Extract the (x, y) coordinate from the center of the cell holding the provided text.  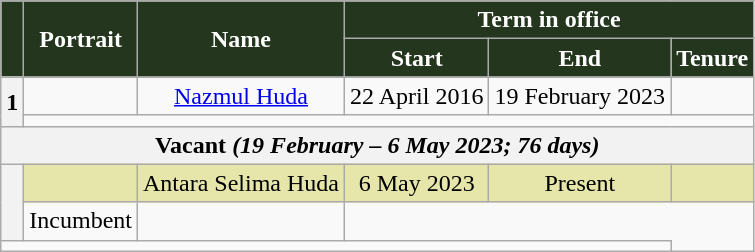
Name (242, 39)
1 (12, 102)
Nazmul Huda (242, 96)
Term in office (550, 20)
22 April 2016 (417, 96)
End (580, 58)
Tenure (712, 58)
Vacant (19 February – 6 May 2023; 76 days) (378, 145)
6 May 2023 (417, 183)
Start (417, 58)
19 February 2023 (580, 96)
Portrait (81, 39)
Antara Selima Huda (242, 183)
Incumbent (81, 221)
Present (580, 183)
